Return [x, y] of the center of cell containing provided text 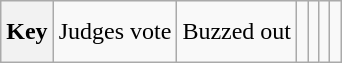
Buzzed out [237, 32]
Judges vote [115, 32]
Key [27, 32]
